Determine the [X, Y] coordinate at the center of the cell enclosing the given text.  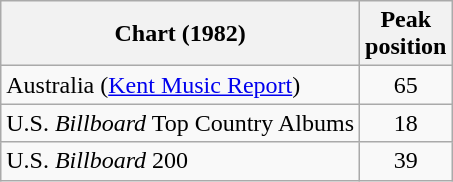
U.S. Billboard Top Country Albums [180, 123]
Peakposition [406, 34]
U.S. Billboard 200 [180, 161]
Australia (Kent Music Report) [180, 85]
65 [406, 85]
18 [406, 123]
Chart (1982) [180, 34]
39 [406, 161]
